Extract the (x, y) coordinate from the center of the cell holding the provided text.  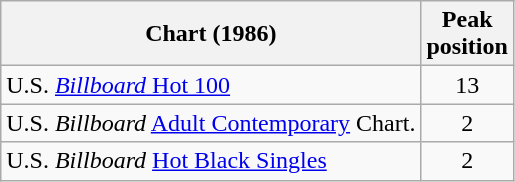
U.S. Billboard Hot Black Singles (211, 161)
U.S. Billboard Hot 100 (211, 85)
U.S. Billboard Adult Contemporary Chart. (211, 123)
Chart (1986) (211, 34)
13 (467, 85)
Peakposition (467, 34)
